Identify which cell holds the provided text, then report its [X, Y] central coordinate. 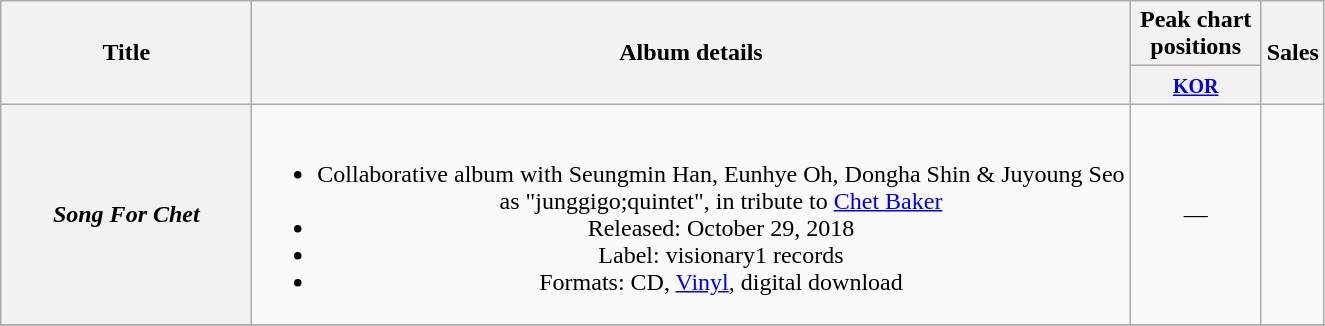
Album details [691, 52]
Peak chart positions [1196, 34]
Sales [1292, 52]
KOR [1196, 85]
— [1196, 214]
Song For Chet [126, 214]
Title [126, 52]
